Scan for the cell matching the given text and deliver its [X, Y] coordinate at center. 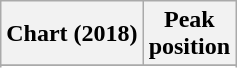
Peak position [189, 34]
Chart (2018) [72, 34]
